Search for the cell housing the specified text and yield its [X, Y] center coordinate. 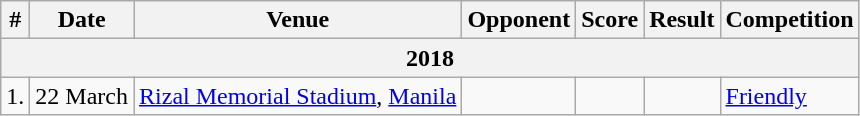
Score [610, 20]
1. [16, 96]
22 March [82, 96]
Competition [790, 20]
Result [682, 20]
Venue [298, 20]
Opponent [519, 20]
Friendly [790, 96]
# [16, 20]
Date [82, 20]
Rizal Memorial Stadium, Manila [298, 96]
2018 [430, 58]
